Determine the (X, Y) coordinate at the center of the cell enclosing the given text.  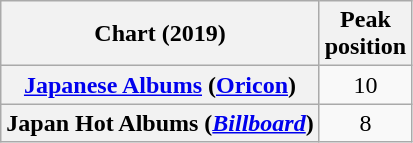
Japanese Albums (Oricon) (160, 85)
10 (365, 85)
Chart (2019) (160, 34)
Peakposition (365, 34)
Japan Hot Albums (Billboard) (160, 123)
8 (365, 123)
